Extract the [x, y] coordinate from the center of the cell holding the provided text.  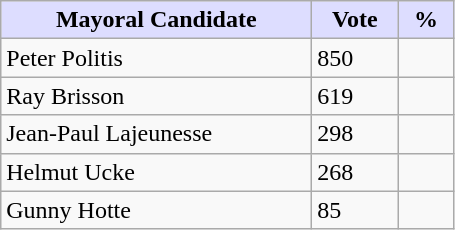
Ray Brisson [156, 96]
268 [355, 172]
619 [355, 96]
Jean-Paul Lajeunesse [156, 134]
298 [355, 134]
Helmut Ucke [156, 172]
% [426, 20]
850 [355, 58]
85 [355, 210]
Mayoral Candidate [156, 20]
Gunny Hotte [156, 210]
Vote [355, 20]
Peter Politis [156, 58]
